Extract the (X, Y) coordinate from the center of the cell holding the provided text.  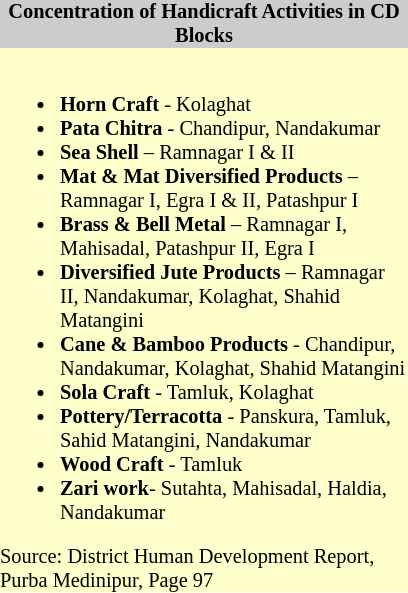
Concentration of Handicraft Activities in CD Blocks (204, 24)
